Return [X, Y] of the center of cell containing provided text 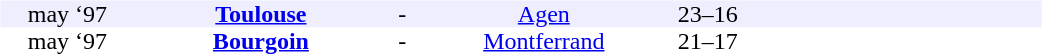
Toulouse [260, 14]
Agen [544, 14]
23–16 [708, 14]
Bourgoin [260, 42]
21–17 [708, 42]
Montferrand [544, 42]
